Pinpoint the cell where the given text exists, returning its (x, y) midpoint coordinate. 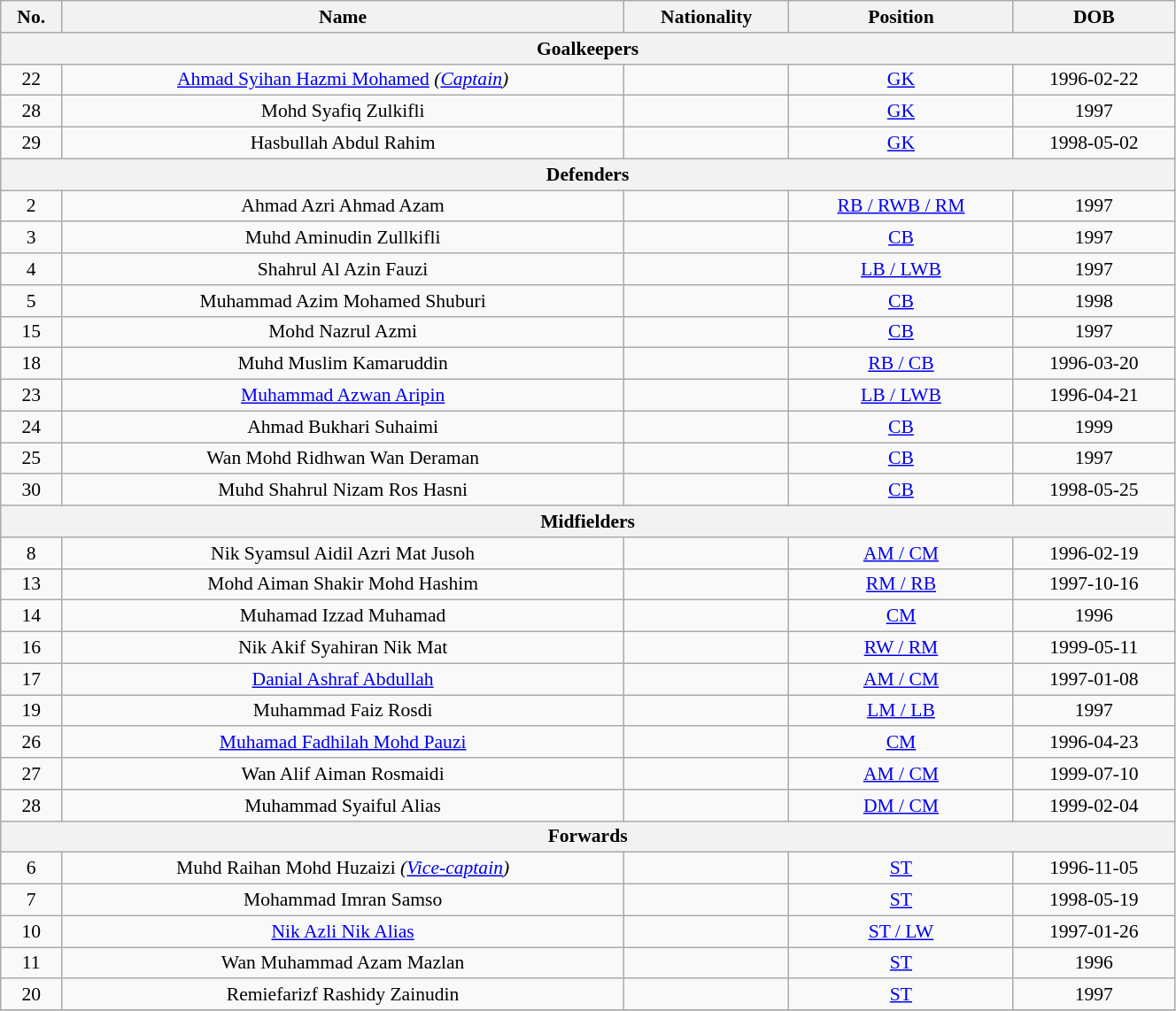
1998 (1094, 301)
Ahmad Bukhari Suhaimi (344, 427)
Wan Alif Aiman Rosmaidi (344, 774)
1998-05-19 (1094, 900)
3 (32, 238)
17 (32, 679)
No. (32, 17)
Mohd Syafiq Zulkifli (344, 112)
6 (32, 868)
DM / CM (901, 806)
15 (32, 332)
LM / LB (901, 711)
Hasbullah Abdul Rahim (344, 143)
Mohammad Imran Samso (344, 900)
Ahmad Syihan Hazmi Mohamed (Captain) (344, 80)
13 (32, 584)
Remiefarizf Rashidy Zainudin (344, 995)
Muhammad Azwan Aripin (344, 396)
Muhammad Syaiful Alias (344, 806)
Muhd Shahrul Nizam Ros Hasni (344, 490)
18 (32, 364)
Shahrul Al Azin Fauzi (344, 269)
2 (32, 206)
Nik Akif Syahiran Nik Mat (344, 648)
Muhd Muslim Kamaruddin (344, 364)
RB / RWB / RM (901, 206)
Forwards (588, 837)
19 (32, 711)
1999-05-11 (1094, 648)
1999 (1094, 427)
ST / LW (901, 931)
Muhamad Fadhilah Mohd Pauzi (344, 743)
Nationality (707, 17)
1998-05-25 (1094, 490)
16 (32, 648)
Nik Azli Nik Alias (344, 931)
24 (32, 427)
Goalkeepers (588, 49)
Name (344, 17)
Muhammad Faiz Rosdi (344, 711)
Mohd Nazrul Azmi (344, 332)
4 (32, 269)
14 (32, 616)
1997-10-16 (1094, 584)
Wan Muhammad Azam Mazlan (344, 963)
RW / RM (901, 648)
23 (32, 396)
1999-07-10 (1094, 774)
26 (32, 743)
Wan Mohd Ridhwan Wan Deraman (344, 459)
Danial Ashraf Abdullah (344, 679)
7 (32, 900)
Mohd Aiman Shakir Mohd Hashim (344, 584)
Muhd Raihan Mohd Huzaizi (Vice-captain) (344, 868)
20 (32, 995)
11 (32, 963)
1997-01-08 (1094, 679)
1996-02-19 (1094, 553)
Position (901, 17)
10 (32, 931)
1997-01-26 (1094, 931)
30 (32, 490)
1996-11-05 (1094, 868)
1998-05-02 (1094, 143)
1996-04-23 (1094, 743)
Muhamad Izzad Muhamad (344, 616)
8 (32, 553)
1999-02-04 (1094, 806)
RM / RB (901, 584)
29 (32, 143)
Muhammad Azim Mohamed Shuburi (344, 301)
1996-03-20 (1094, 364)
RB / CB (901, 364)
1996-02-22 (1094, 80)
5 (32, 301)
Ahmad Azri Ahmad Azam (344, 206)
Midfielders (588, 521)
25 (32, 459)
DOB (1094, 17)
1996-04-21 (1094, 396)
27 (32, 774)
Defenders (588, 174)
Muhd Aminudin Zullkifli (344, 238)
Nik Syamsul Aidil Azri Mat Jusoh (344, 553)
22 (32, 80)
